Output the [x, y] coordinate of the center of the cell containing the given text.  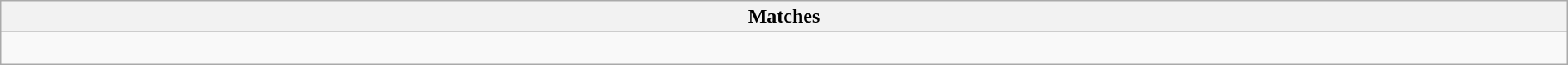
Matches [784, 17]
